Output the [x, y] coordinate of the center of the cell containing the given text.  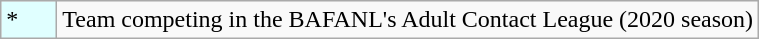
* [29, 20]
Team competing in the BAFANL's Adult Contact League (2020 season) [408, 20]
